Provide the [x, y] coordinate of the cell's center where the given text is located.  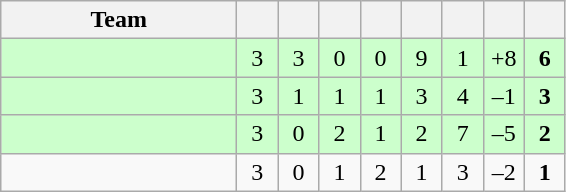
+8 [504, 58]
Team [119, 20]
–5 [504, 134]
–2 [504, 172]
–1 [504, 96]
7 [462, 134]
9 [422, 58]
6 [544, 58]
4 [462, 96]
